Search for the cell housing the specified text and yield its [x, y] center coordinate. 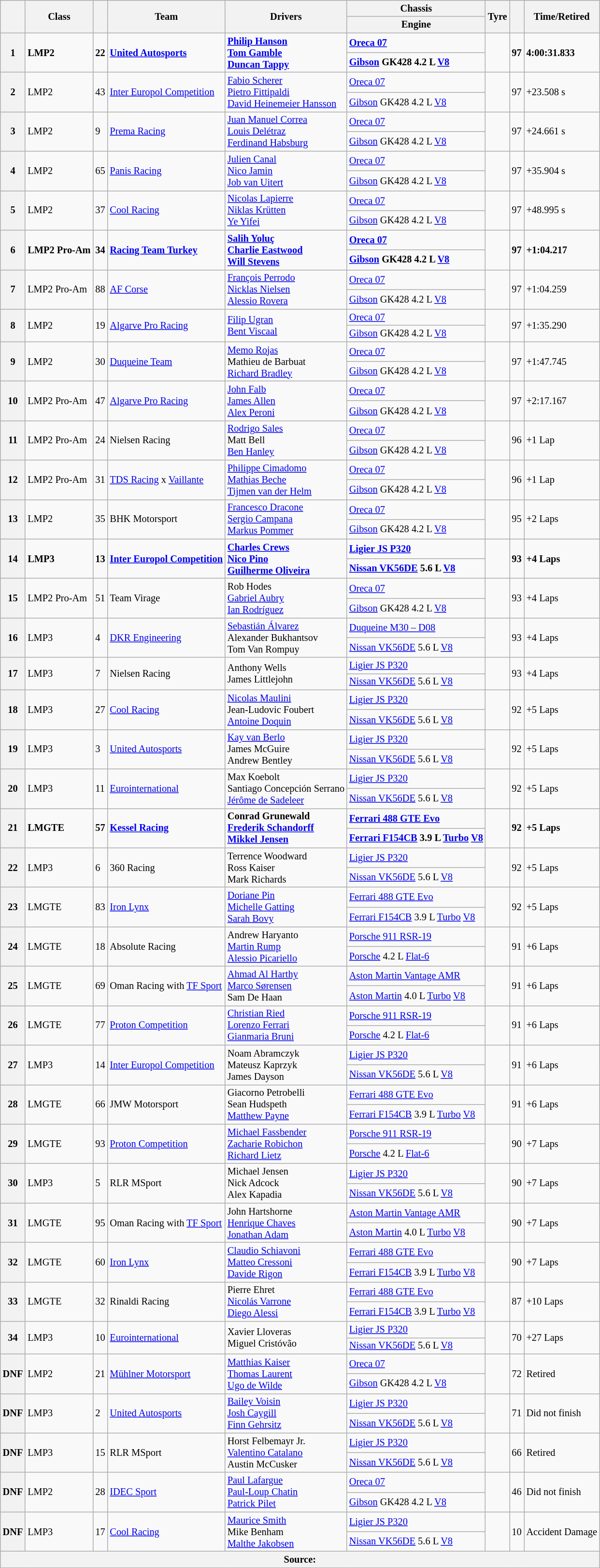
+1:04.259 [562, 290]
+35.904 s [562, 171]
83 [100, 907]
Memo Rojas Mathieu de Barbuat Richard Bradley [286, 362]
Michael Fassbender Zacharie Robichon Richard Lietz [286, 1144]
Fabio Scherer Pietro Fittipaldi David Heinemeier Hansson [286, 92]
+24.661 s [562, 131]
BHK Motorsport [166, 519]
35 [100, 519]
47 [100, 401]
72 [516, 1374]
IDEC Sport [166, 1492]
+1:04.217 [562, 250]
Matthias Kaiser Thomas Laurent Ugo de Wilde [286, 1374]
Duqueine M30 – D08 [416, 627]
Class [59, 16]
Drivers [286, 16]
Pierre Ehret Nicolás Varrone Diego Alessi [286, 1302]
26 [13, 1025]
Maurice Smith Mike Benham Malthe Jakobsen [286, 1532]
Claudio Schiavoni Matteo Cressoni Davide Rigon [286, 1262]
Sebastián Álvarez Alexander Bukhantsov Tom Van Rompuy [286, 638]
23 [13, 907]
Doriane Pin Michelle Gatting Sarah Bovy [286, 907]
Paul Lafargue Paul-Loup Chatin Patrick Pilet [286, 1492]
77 [100, 1025]
Francesco Dracone Sergio Campana Markus Pommer [286, 519]
+1:35.290 [562, 325]
Nicolas Lapierre Niklas Krütten Ye Yifei [286, 210]
Michael Jensen Nick Adcock Alex Kapadia [286, 1183]
57 [100, 828]
Anthony Wells James Littlejohn [286, 674]
Max Koebolt Santiago Concepción Serrano Jérôme de Sadeleer [286, 788]
Rob Hodes Gabriel Aubry Ian Rodríguez [286, 598]
87 [516, 1302]
Philippe Cimadomo Mathias Beche Tijmen van der Helm [286, 480]
Nicolas Maulini Jean-Ludovic Foubert Antoine Doquin [286, 710]
Bailey Voisin Josh Caygill Finn Gehrsitz [286, 1413]
360 Racing [166, 868]
Julien Canal Nico Jamin Job van Uitert [286, 171]
+23.508 s [562, 92]
+27 Laps [562, 1338]
33 [13, 1302]
Team [166, 16]
Kessel Racing [166, 828]
1 [13, 53]
Chassis [416, 8]
Terrence Woodward Ross Kaiser Mark Richards [286, 868]
TDS Racing x Vaillante [166, 480]
Mühlner Motorsport [166, 1374]
John Falb James Allen Alex Peroni [286, 401]
DKR Engineering [166, 638]
Source: [300, 1559]
Accident Damage [562, 1532]
Salih Yoluç Charlie Eastwood Will Stevens [286, 250]
François Perrodo Nicklas Nielsen Alessio Rovera [286, 290]
46 [516, 1492]
Ahmad Al Harthy Marco Sørensen Sam De Haan [286, 986]
Juan Manuel Correa Louis DelétrazFerdinand Habsburg [286, 131]
Conrad Grunewald Frederik Schandorff Mikkel Jensen [286, 828]
29 [13, 1144]
Prema Racing [166, 131]
Noam Abramczyk Mateusz Kaprzyk James Dayson [286, 1065]
+48.995 s [562, 210]
60 [100, 1262]
16 [13, 638]
Horst Felbemayr Jr. Valentino Catalano Austin McCusker [286, 1452]
25 [13, 986]
AF Corse [166, 290]
Giacorno Petrobelli Sean Hudspeth Matthew Payne [286, 1104]
Duqueine Team [166, 362]
Racing Team Turkey [166, 250]
65 [100, 171]
Kay van Berlo James McGuire Andrew Bentley [286, 749]
12 [13, 480]
Team Virage [166, 598]
Rodrigo Sales Matt Bell Ben Hanley [286, 440]
Rinaldi Racing [166, 1302]
Tyre [498, 16]
69 [100, 986]
8 [13, 325]
+2:17.167 [562, 401]
+10 Laps [562, 1302]
Christian Ried Lorenzo Ferrari Gianmaria Bruni [286, 1025]
Charles Crews Nico Pino Guilherme Oliveira [286, 559]
Xavier Lloveras Miguel Cristóvão [286, 1338]
20 [13, 788]
Time/Retired [562, 16]
Filip Ugran Bent Viscaal [286, 325]
Absolute Racing [166, 946]
4:00:31.833 [562, 53]
88 [100, 290]
+1:47.745 [562, 362]
Panis Racing [166, 171]
71 [516, 1413]
JMW Motorsport [166, 1104]
37 [100, 210]
Andrew Haryanto Martin Rump Alessio Picariello [286, 946]
51 [100, 598]
John Hartshorne Henrique Chaves Jonathan Adam [286, 1223]
Engine [416, 25]
Philip Hanson Tom Gamble Duncan Tappy [286, 53]
43 [100, 92]
70 [516, 1338]
+2 Laps [562, 519]
